Output the (X, Y) coordinate of the center of the cell containing the given text.  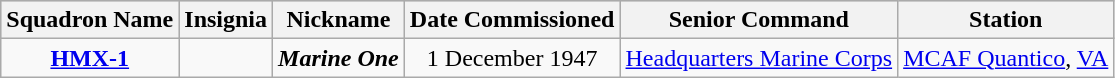
Date Commissioned (512, 20)
Marine One (339, 58)
1 December 1947 (512, 58)
Station (1006, 20)
Senior Command (759, 20)
Insignia (226, 20)
Nickname (339, 20)
HMX-1 (90, 58)
Headquarters Marine Corps (759, 58)
Squadron Name (90, 20)
MCAF Quantico, VA (1006, 58)
